Find where the given text appears and provide that cell's center as (X, Y) coordinate. 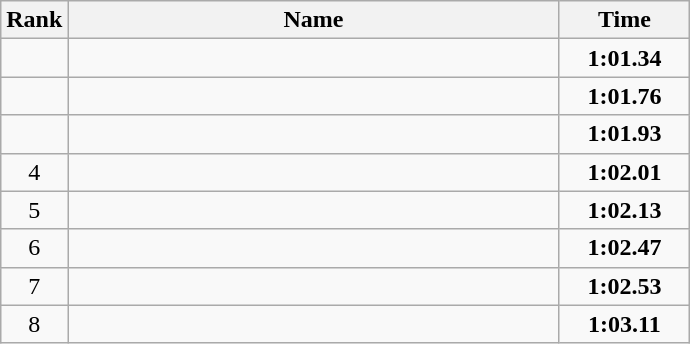
1:02.01 (624, 172)
Time (624, 20)
1:02.53 (624, 286)
1:02.47 (624, 248)
Name (314, 20)
1:02.13 (624, 210)
8 (34, 324)
1:01.93 (624, 134)
1:03.11 (624, 324)
7 (34, 286)
5 (34, 210)
Rank (34, 20)
4 (34, 172)
1:01.34 (624, 58)
1:01.76 (624, 96)
6 (34, 248)
